Detect which cell encompasses the target text, then output its [X, Y] center coordinate. 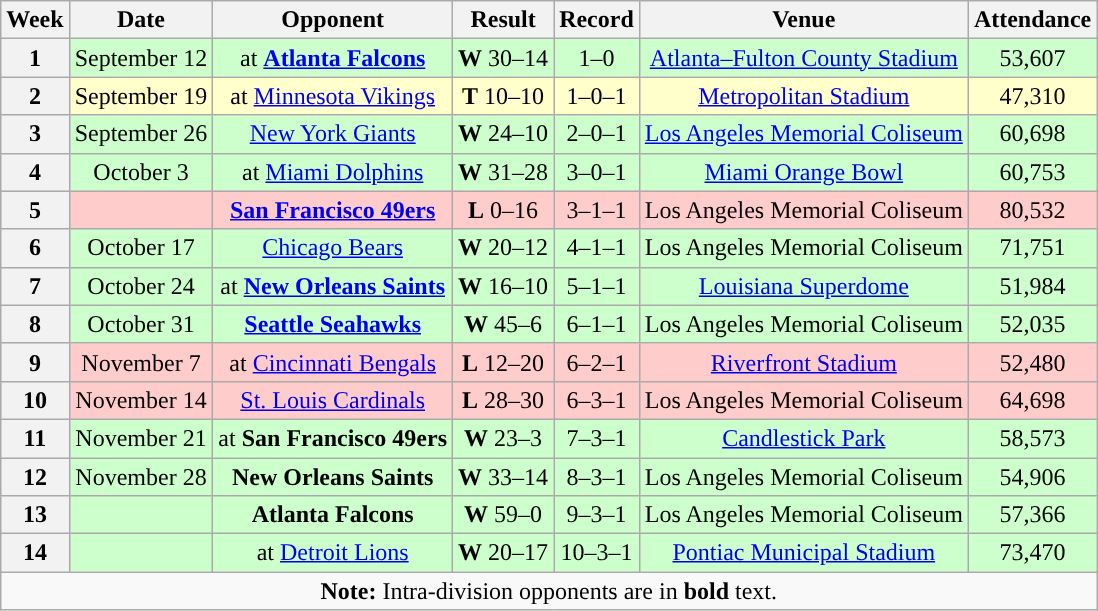
51,984 [1032, 286]
New Orleans Saints [333, 477]
October 24 [141, 286]
September 26 [141, 134]
9 [35, 362]
Record [597, 20]
5 [35, 210]
Louisiana Superdome [804, 286]
7 [35, 286]
W 45–6 [504, 324]
at Miami Dolphins [333, 172]
47,310 [1032, 96]
Seattle Seahawks [333, 324]
L 28–30 [504, 400]
Opponent [333, 20]
October 17 [141, 248]
September 12 [141, 58]
W 23–3 [504, 438]
7–3–1 [597, 438]
57,366 [1032, 515]
Candlestick Park [804, 438]
November 28 [141, 477]
Note: Intra-division opponents are in bold text. [549, 591]
10–3–1 [597, 553]
T 10–10 [504, 96]
2 [35, 96]
1 [35, 58]
73,470 [1032, 553]
L 0–16 [504, 210]
at Detroit Lions [333, 553]
13 [35, 515]
1–0–1 [597, 96]
at Minnesota Vikings [333, 96]
3 [35, 134]
St. Louis Cardinals [333, 400]
at San Francisco 49ers [333, 438]
3–1–1 [597, 210]
10 [35, 400]
W 16–10 [504, 286]
Pontiac Municipal Stadium [804, 553]
64,698 [1032, 400]
Atlanta–Fulton County Stadium [804, 58]
November 21 [141, 438]
80,532 [1032, 210]
New York Giants [333, 134]
4–1–1 [597, 248]
53,607 [1032, 58]
W 24–10 [504, 134]
Metropolitan Stadium [804, 96]
September 19 [141, 96]
Result [504, 20]
52,480 [1032, 362]
8–3–1 [597, 477]
6 [35, 248]
9–3–1 [597, 515]
Week [35, 20]
W 59–0 [504, 515]
W 33–14 [504, 477]
52,035 [1032, 324]
60,698 [1032, 134]
5–1–1 [597, 286]
Riverfront Stadium [804, 362]
14 [35, 553]
November 7 [141, 362]
Venue [804, 20]
L 12–20 [504, 362]
at Atlanta Falcons [333, 58]
58,573 [1032, 438]
8 [35, 324]
W 31–28 [504, 172]
12 [35, 477]
4 [35, 172]
at Cincinnati Bengals [333, 362]
October 3 [141, 172]
3–0–1 [597, 172]
October 31 [141, 324]
11 [35, 438]
San Francisco 49ers [333, 210]
W 20–12 [504, 248]
November 14 [141, 400]
1–0 [597, 58]
2–0–1 [597, 134]
Miami Orange Bowl [804, 172]
6–1–1 [597, 324]
71,751 [1032, 248]
Attendance [1032, 20]
Chicago Bears [333, 248]
60,753 [1032, 172]
W 30–14 [504, 58]
6–3–1 [597, 400]
54,906 [1032, 477]
at New Orleans Saints [333, 286]
6–2–1 [597, 362]
Date [141, 20]
Atlanta Falcons [333, 515]
W 20–17 [504, 553]
